From the cell containing the given text, extract its center point as (X, Y) coordinate. 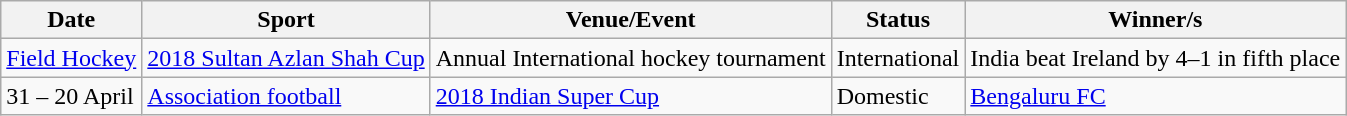
Venue/Event (630, 20)
Association football (286, 96)
International (898, 58)
31 – 20 April (72, 96)
Domestic (898, 96)
2018 Sultan Azlan Shah Cup (286, 58)
Status (898, 20)
Field Hockey (72, 58)
Date (72, 20)
Sport (286, 20)
India beat Ireland by 4–1 in fifth place (1156, 58)
Annual International hockey tournament (630, 58)
Winner/s (1156, 20)
2018 Indian Super Cup (630, 96)
Bengaluru FC (1156, 96)
